Detect which cell encompasses the target text, then output its (X, Y) center coordinate. 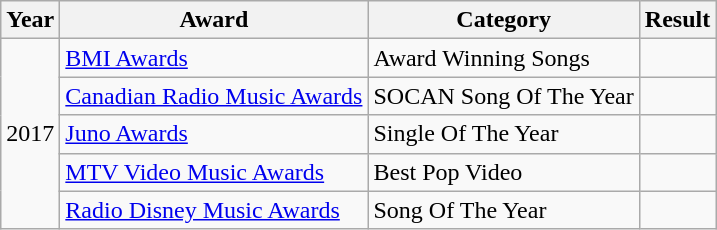
Award Winning Songs (504, 58)
2017 (30, 134)
SOCAN Song Of The Year (504, 96)
Year (30, 20)
Single Of The Year (504, 134)
Category (504, 20)
BMI Awards (214, 58)
MTV Video Music Awards (214, 172)
Song Of The Year (504, 210)
Result (677, 20)
Best Pop Video (504, 172)
Juno Awards (214, 134)
Award (214, 20)
Radio Disney Music Awards (214, 210)
Canadian Radio Music Awards (214, 96)
